Return [x, y] of the center of cell containing provided text 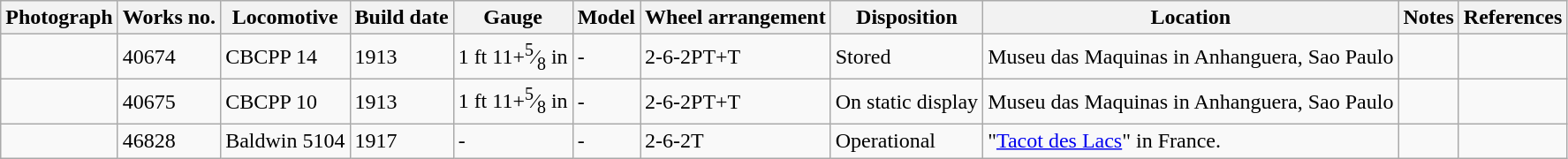
Photograph [59, 18]
2-6-2T [736, 140]
CBCPP 10 [285, 102]
On static display [906, 102]
Gauge [512, 18]
Stored [906, 57]
Works no. [169, 18]
40675 [169, 102]
Location [1191, 18]
Locomotive [285, 18]
Disposition [906, 18]
References [1512, 18]
Notes [1428, 18]
46828 [169, 140]
Baldwin 5104 [285, 140]
CBCPP 14 [285, 57]
Wheel arrangement [736, 18]
40674 [169, 57]
Model [606, 18]
Build date [401, 18]
1917 [401, 140]
Operational [906, 140]
"Tacot des Lacs" in France. [1191, 140]
